Identify which cell holds the provided text, then report its (X, Y) central coordinate. 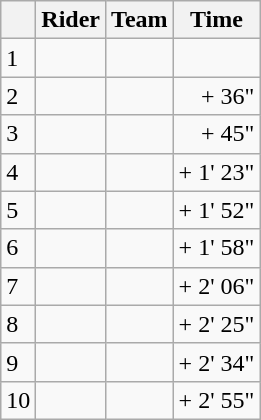
+ 45" (216, 134)
1 (18, 58)
+ 2' 06" (216, 286)
2 (18, 96)
7 (18, 286)
+ 36" (216, 96)
5 (18, 210)
+ 2' 55" (216, 400)
8 (18, 324)
4 (18, 172)
+ 1' 58" (216, 248)
Team (140, 20)
Time (216, 20)
10 (18, 400)
3 (18, 134)
9 (18, 362)
+ 2' 34" (216, 362)
Rider (71, 20)
+ 1' 23" (216, 172)
+ 1' 52" (216, 210)
6 (18, 248)
+ 2' 25" (216, 324)
